Extract the (x, y) coordinate from the center of the cell holding the provided text.  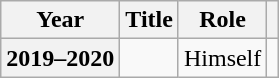
Year (60, 20)
Title (150, 20)
Role (222, 20)
Himself (222, 58)
2019–2020 (60, 58)
